Search for the cell housing the specified text and yield its (X, Y) center coordinate. 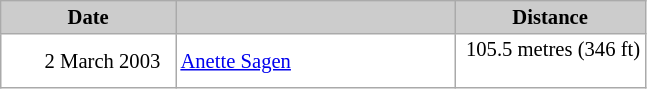
Date (88, 16)
Distance (550, 16)
2 March 2003 (88, 60)
Anette Sagen (316, 60)
105.5 metres (346 ft) (550, 60)
